Output the [x, y] coordinate of the center of the cell containing the given text.  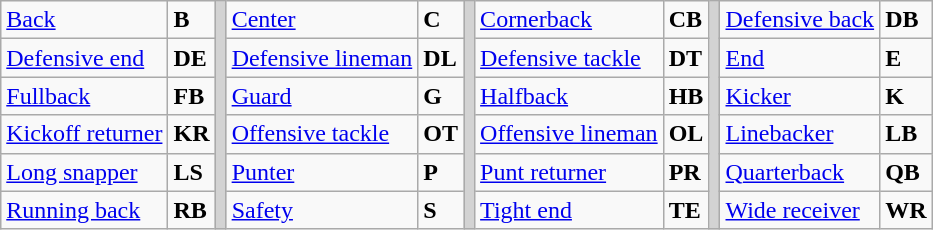
Defensive lineman [322, 58]
Quarterback [800, 172]
End [800, 58]
HB [686, 96]
Linebacker [800, 134]
Halfback [570, 96]
Fullback [84, 96]
DB [906, 20]
Offensive tackle [322, 134]
DT [686, 58]
Defensive end [84, 58]
K [906, 96]
Punt returner [570, 172]
PR [686, 172]
P [441, 172]
Cornerback [570, 20]
E [906, 58]
RB [192, 210]
OT [441, 134]
Defensive back [800, 20]
OL [686, 134]
B [192, 20]
Defensive tackle [570, 58]
Running back [84, 210]
C [441, 20]
Safety [322, 210]
Long snapper [84, 172]
Center [322, 20]
TE [686, 210]
Back [84, 20]
KR [192, 134]
Tight end [570, 210]
S [441, 210]
Kickoff returner [84, 134]
Guard [322, 96]
Punter [322, 172]
DE [192, 58]
LS [192, 172]
Wide receiver [800, 210]
FB [192, 96]
WR [906, 210]
CB [686, 20]
Kicker [800, 96]
LB [906, 134]
Offensive lineman [570, 134]
QB [906, 172]
G [441, 96]
DL [441, 58]
